For the text-containing cell, return its midpoint in [x, y] coordinate format. 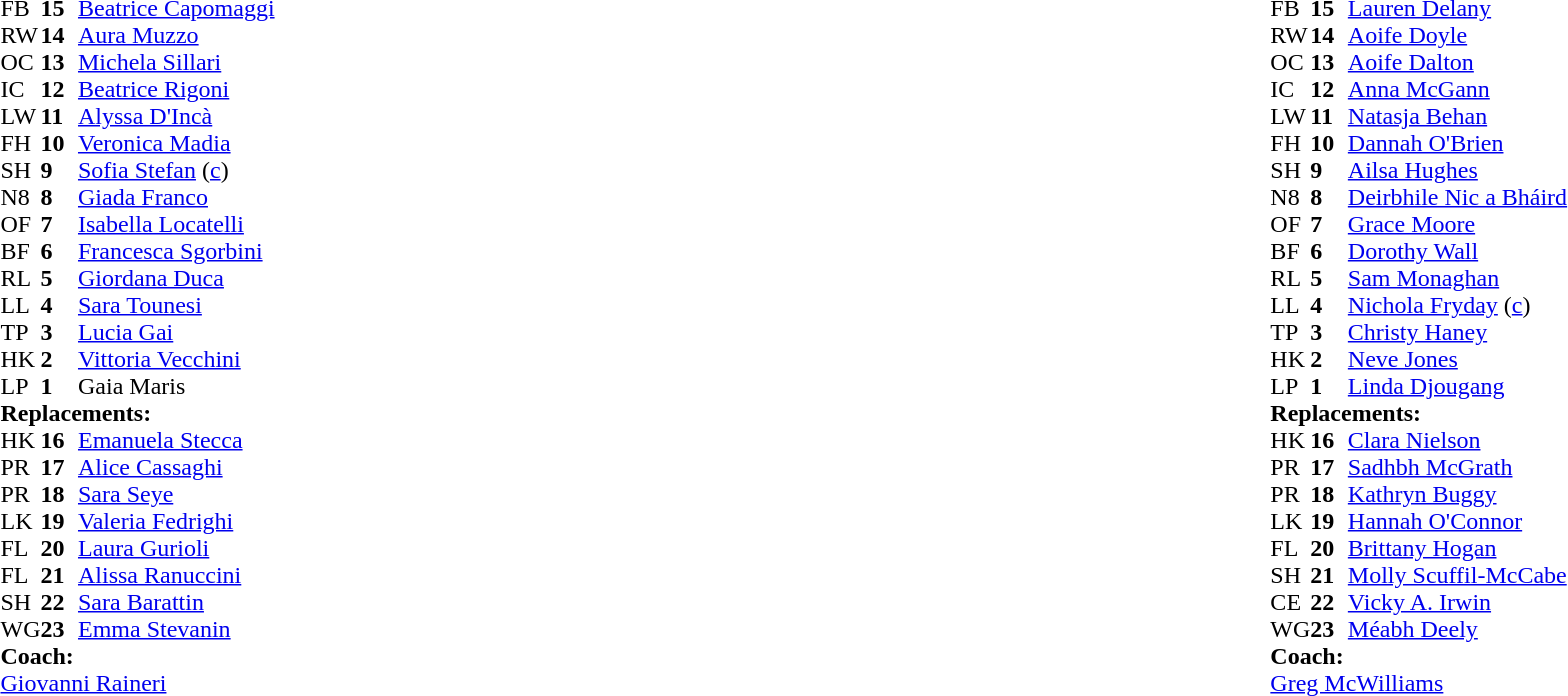
Vicky A. Irwin [1458, 602]
Clara Nielson [1458, 440]
Veronica Madia [176, 144]
Hannah O'Connor [1458, 522]
Kathryn Buggy [1458, 494]
Dannah O'Brien [1458, 144]
Molly Scuffil-McCabe [1458, 576]
Emma Stevanin [176, 630]
Emanuela Stecca [176, 440]
Méabh Deely [1458, 630]
Beatrice Rigoni [176, 90]
Brittany Hogan [1458, 548]
Alissa Ranuccini [176, 576]
Francesca Sgorbini [176, 252]
Sara Tounesi [176, 306]
Christy Haney [1458, 332]
Aoife Dalton [1458, 62]
Dorothy Wall [1458, 252]
Aura Muzzo [176, 36]
Sam Monaghan [1458, 278]
CE [1290, 602]
Nichola Fryday (c) [1458, 306]
Linda Djougang [1458, 386]
Giada Franco [176, 198]
Alyssa D'Incà [176, 116]
Anna McGann [1458, 90]
Vittoria Vecchini [176, 360]
Isabella Locatelli [176, 224]
Alice Cassaghi [176, 468]
Valeria Fedrighi [176, 522]
Sara Seye [176, 494]
Michela Sillari [176, 62]
Sara Barattin [176, 602]
Deirbhile Nic a Bháird [1458, 198]
Neve Jones [1458, 360]
Giordana Duca [176, 278]
Lucia Gai [176, 332]
Gaia Maris [176, 386]
Grace Moore [1458, 224]
Ailsa Hughes [1458, 170]
Natasja Behan [1458, 116]
Sofia Stefan (c) [176, 170]
Laura Gurioli [176, 548]
Aoife Doyle [1458, 36]
Sadhbh McGrath [1458, 468]
